Find where the given text appears and provide that cell's center as [x, y] coordinate. 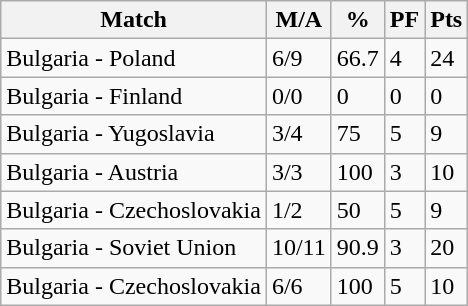
6/9 [298, 58]
1/2 [298, 210]
Match [134, 20]
24 [446, 58]
20 [446, 248]
Bulgaria - Poland [134, 58]
Bulgaria - Soviet Union [134, 248]
3/3 [298, 172]
4 [404, 58]
0/0 [298, 96]
% [358, 20]
90.9 [358, 248]
6/6 [298, 286]
M/A [298, 20]
Bulgaria - Yugoslavia [134, 134]
3/4 [298, 134]
50 [358, 210]
Bulgaria - Austria [134, 172]
75 [358, 134]
Bulgaria - Finland [134, 96]
PF [404, 20]
66.7 [358, 58]
Pts [446, 20]
10/11 [298, 248]
